Detect which cell encompasses the target text, then output its (X, Y) center coordinate. 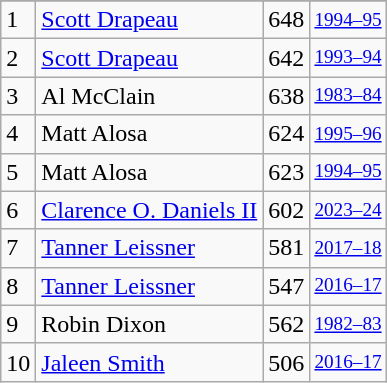
8 (18, 286)
Clarence O. Daniels II (150, 210)
581 (286, 248)
1982–83 (348, 324)
638 (286, 96)
547 (286, 286)
Al McClain (150, 96)
10 (18, 362)
Robin Dixon (150, 324)
4 (18, 134)
602 (286, 210)
6 (18, 210)
623 (286, 172)
1983–84 (348, 96)
Jaleen Smith (150, 362)
2017–18 (348, 248)
1995–96 (348, 134)
648 (286, 20)
2023–24 (348, 210)
506 (286, 362)
562 (286, 324)
624 (286, 134)
642 (286, 58)
3 (18, 96)
5 (18, 172)
1 (18, 20)
9 (18, 324)
1993–94 (348, 58)
7 (18, 248)
2 (18, 58)
